Output the (X, Y) coordinate of the center of the cell containing the given text.  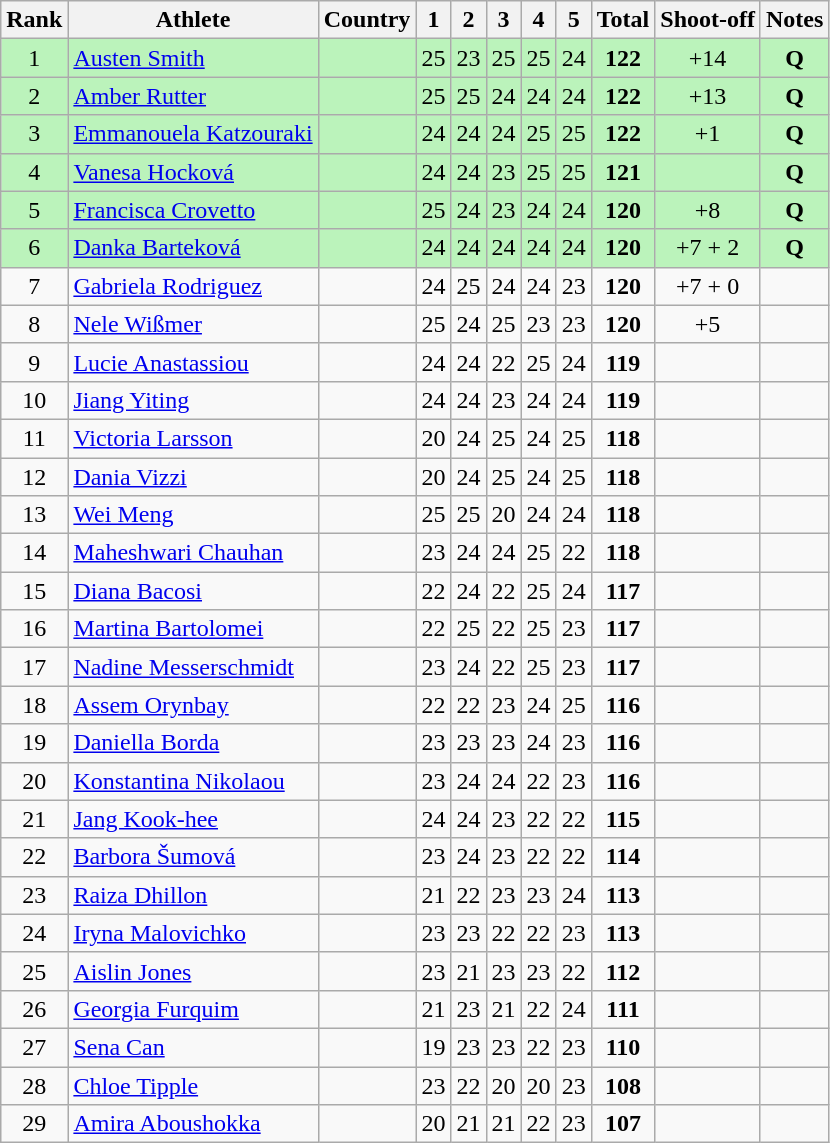
Assem Orynbay (193, 705)
Gabriela Rodriguez (193, 286)
Daniella Borda (193, 743)
Diana Bacosi (193, 591)
+8 (708, 210)
13 (34, 515)
Total (623, 20)
Chloe Tipple (193, 1085)
121 (623, 172)
Martina Bartolomei (193, 629)
18 (34, 705)
28 (34, 1085)
Raiza Dhillon (193, 895)
Nele Wißmer (193, 324)
Aislin Jones (193, 971)
15 (34, 591)
Shoot-off (708, 20)
+14 (708, 58)
Country (367, 20)
27 (34, 1047)
112 (623, 971)
+7 + 2 (708, 248)
Athlete (193, 20)
Barbora Šumová (193, 857)
7 (34, 286)
Austen Smith (193, 58)
9 (34, 362)
Dania Vizzi (193, 477)
Jang Kook-hee (193, 819)
Danka Barteková (193, 248)
Vanesa Hocková (193, 172)
+7 + 0 (708, 286)
111 (623, 1009)
17 (34, 667)
115 (623, 819)
Georgia Furquim (193, 1009)
11 (34, 438)
Iryna Malovichko (193, 933)
Lucie Anastassiou (193, 362)
Sena Can (193, 1047)
Wei Meng (193, 515)
Konstantina Nikolaou (193, 781)
Notes (794, 20)
108 (623, 1085)
107 (623, 1124)
26 (34, 1009)
Rank (34, 20)
+5 (708, 324)
Amira Aboushokka (193, 1124)
16 (34, 629)
114 (623, 857)
8 (34, 324)
+1 (708, 134)
6 (34, 248)
Francisca Crovetto (193, 210)
12 (34, 477)
Maheshwari Chauhan (193, 553)
Nadine Messerschmidt (193, 667)
Victoria Larsson (193, 438)
Amber Rutter (193, 96)
Emmanouela Katzouraki (193, 134)
10 (34, 400)
+13 (708, 96)
29 (34, 1124)
Jiang Yiting (193, 400)
14 (34, 553)
110 (623, 1047)
